Identify which cell holds the provided text, then report its (x, y) central coordinate. 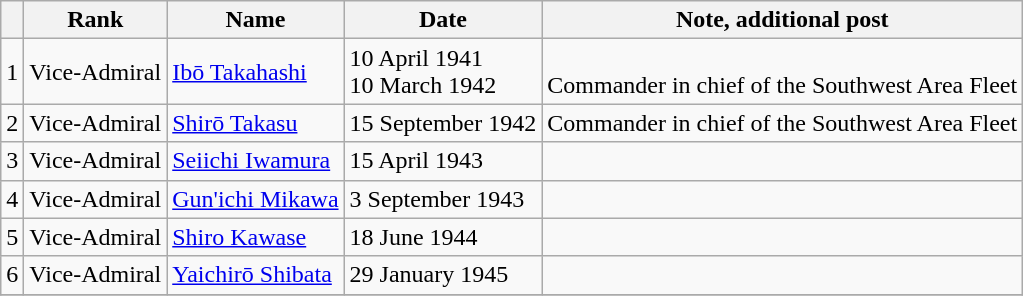
1 (12, 72)
3 (12, 161)
6 (12, 275)
Name (256, 20)
Date (443, 20)
Shiro Kawase (256, 237)
Ibō Takahashi (256, 72)
Note, additional post (782, 20)
29 January 1945 (443, 275)
Shirō Takasu (256, 123)
10 April 194110 March 1942 (443, 72)
18 June 1944 (443, 237)
2 (12, 123)
Rank (96, 20)
Gun'ichi Mikawa (256, 199)
3 September 1943 (443, 199)
Yaichirō Shibata (256, 275)
Seiichi Iwamura (256, 161)
15 April 1943 (443, 161)
5 (12, 237)
4 (12, 199)
15 September 1942 (443, 123)
